Determine the [X, Y] coordinate at the center of the cell enclosing the given text.  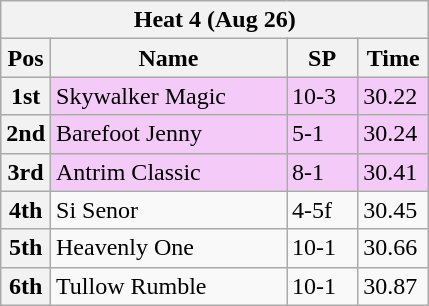
Heavenly One [169, 248]
Antrim Classic [169, 172]
Name [169, 58]
SP [322, 58]
3rd [26, 172]
Time [394, 58]
5th [26, 248]
30.22 [394, 96]
4-5f [322, 210]
Heat 4 (Aug 26) [215, 20]
Tullow Rumble [169, 286]
2nd [26, 134]
30.24 [394, 134]
8-1 [322, 172]
30.45 [394, 210]
30.41 [394, 172]
30.66 [394, 248]
Pos [26, 58]
10-3 [322, 96]
30.87 [394, 286]
Skywalker Magic [169, 96]
4th [26, 210]
1st [26, 96]
5-1 [322, 134]
Si Senor [169, 210]
Barefoot Jenny [169, 134]
6th [26, 286]
